Provide the [X, Y] coordinate of the cell's center where the given text is located.  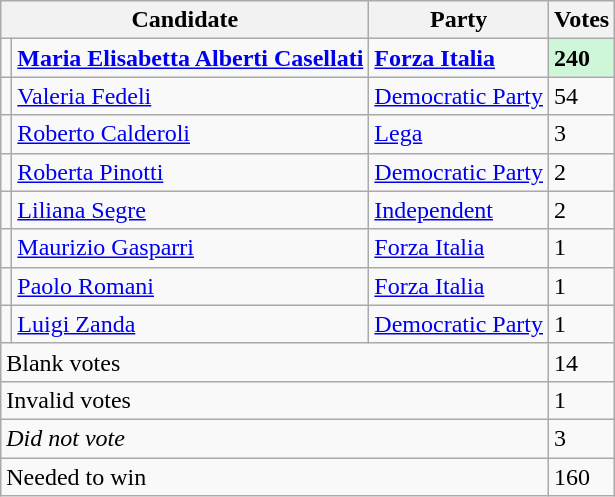
Roberta Pinotti [190, 172]
Candidate [185, 20]
Needed to win [275, 477]
Maurizio Gasparri [190, 248]
Maria Elisabetta Alberti Casellati [190, 58]
Lega [459, 134]
54 [582, 96]
Blank votes [275, 362]
240 [582, 58]
14 [582, 362]
Liliana Segre [190, 210]
Invalid votes [275, 400]
Votes [582, 20]
Party [459, 20]
160 [582, 477]
Did not vote [275, 438]
Luigi Zanda [190, 324]
Paolo Romani [190, 286]
Roberto Calderoli [190, 134]
Valeria Fedeli [190, 96]
Independent [459, 210]
